Search for the cell housing the specified text and yield its [X, Y] center coordinate. 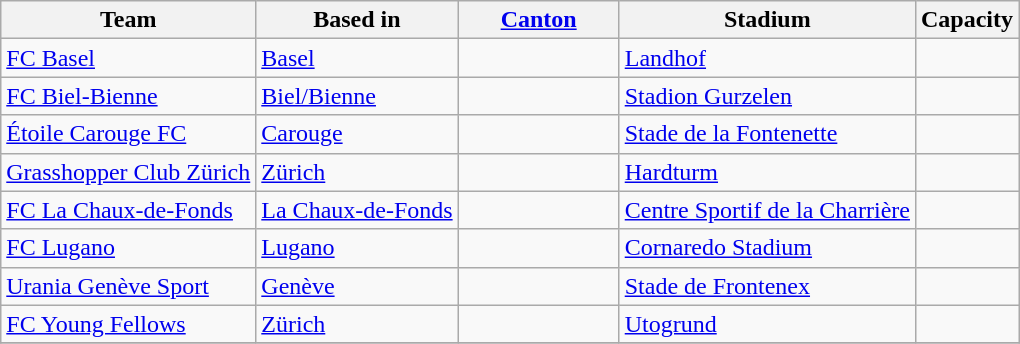
FC Lugano [128, 248]
Étoile Carouge FC [128, 134]
Lugano [357, 248]
Stadion Gurzelen [767, 96]
Based in [357, 20]
Centre Sportif de la Charrière [767, 210]
Basel [357, 58]
Stade de Frontenex [767, 286]
Urania Genève Sport [128, 286]
La Chaux-de-Fonds [357, 210]
Genève [357, 286]
Grasshopper Club Zürich [128, 172]
FC La Chaux-de-Fonds [128, 210]
Stade de la Fontenette [767, 134]
Carouge [357, 134]
Hardturm [767, 172]
Utogrund [767, 324]
FC Young Fellows [128, 324]
Cornaredo Stadium [767, 248]
Capacity [966, 20]
Stadium [767, 20]
Landhof [767, 58]
Biel/Bienne [357, 96]
FC Biel-Bienne [128, 96]
Team [128, 20]
FC Basel [128, 58]
Canton [538, 20]
